Extract the [X, Y] coordinate from the center of the cell holding the provided text.  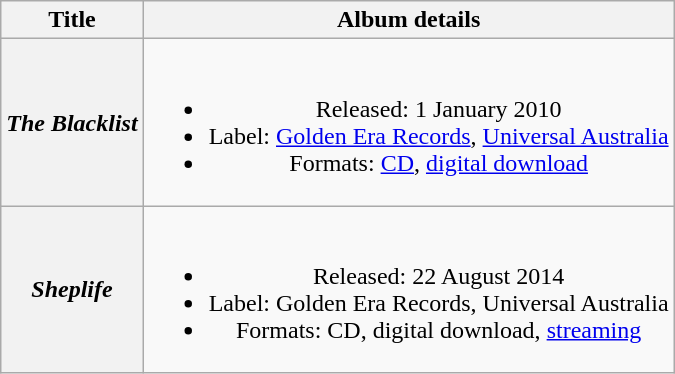
Released: 1 January 2010Label: Golden Era Records, Universal AustraliaFormats: CD, digital download [408, 122]
Title [72, 20]
Released: 22 August 2014Label: Golden Era Records, Universal AustraliaFormats: CD, digital download, streaming [408, 290]
Album details [408, 20]
The Blacklist [72, 122]
Sheplife [72, 290]
